Pinpoint the cell where the given text exists, returning its [X, Y] midpoint coordinate. 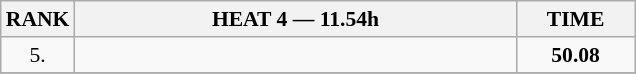
5. [38, 55]
HEAT 4 — 11.54h [295, 19]
RANK [38, 19]
TIME [576, 19]
50.08 [576, 55]
